Scan for the cell matching the given text and deliver its [X, Y] coordinate at center. 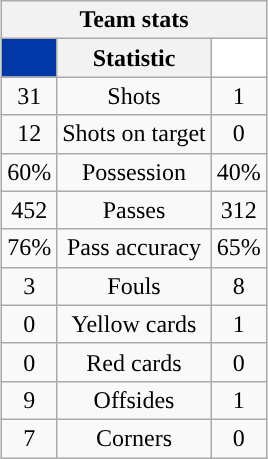
12 [30, 134]
Offsides [134, 400]
Red cards [134, 362]
Statistic [134, 58]
9 [30, 400]
Shots [134, 96]
452 [30, 210]
Shots on target [134, 134]
Pass accuracy [134, 248]
3 [30, 286]
312 [238, 210]
Yellow cards [134, 324]
40% [238, 172]
76% [30, 248]
Fouls [134, 286]
7 [30, 438]
Passes [134, 210]
8 [238, 286]
Team stats [134, 20]
31 [30, 96]
Possession [134, 172]
60% [30, 172]
Corners [134, 438]
65% [238, 248]
